Find where the given text appears and provide that cell's center as [x, y] coordinate. 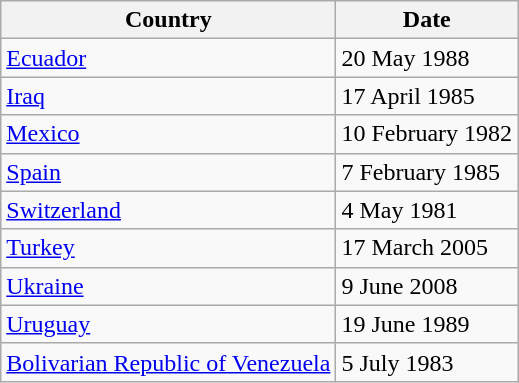
Turkey [168, 248]
19 June 1989 [427, 324]
20 May 1988 [427, 58]
Date [427, 20]
Ecuador [168, 58]
Mexico [168, 134]
5 July 1983 [427, 362]
Country [168, 20]
4 May 1981 [427, 210]
Uruguay [168, 324]
Spain [168, 172]
Switzerland [168, 210]
Iraq [168, 96]
10 February 1982 [427, 134]
Ukraine [168, 286]
Bolivarian Republic of Venezuela [168, 362]
17 March 2005 [427, 248]
17 April 1985 [427, 96]
7 February 1985 [427, 172]
9 June 2008 [427, 286]
